Return the [x, y] coordinate for the center point of the cell that contains the specified text.  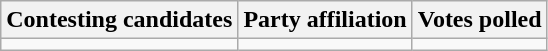
Votes polled [480, 20]
Party affiliation [325, 20]
Contesting candidates [120, 20]
